Determine the (x, y) coordinate at the center of the cell enclosing the given text.  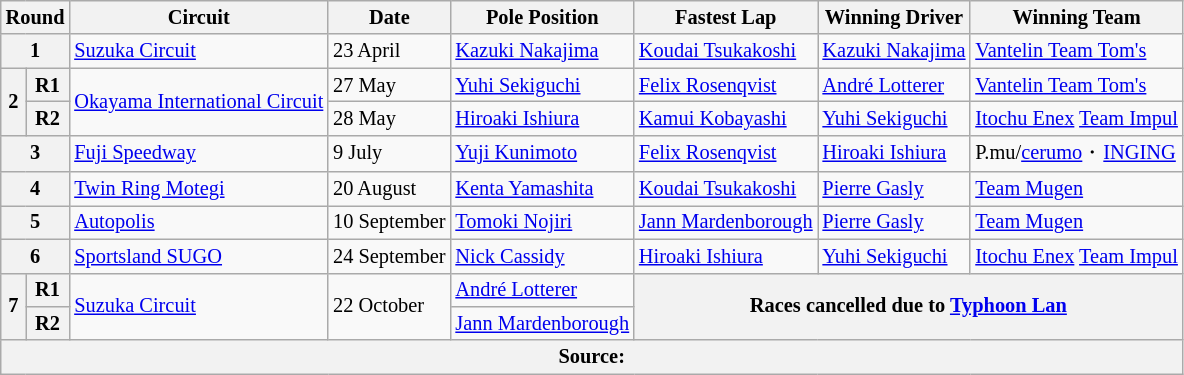
Winning Driver (894, 17)
20 August (389, 189)
P.mu/cerumo・INGING (1076, 154)
23 April (389, 51)
Date (389, 17)
24 September (389, 256)
Yuji Kunimoto (542, 154)
28 May (389, 118)
7 (14, 306)
3 (36, 154)
Autopolis (198, 222)
Races cancelled due to Typhoon Lan (908, 306)
5 (36, 222)
1 (36, 51)
Pole Position (542, 17)
Fuji Speedway (198, 154)
Okayama International Circuit (198, 102)
Kenta Yamashita (542, 189)
4 (36, 189)
6 (36, 256)
10 September (389, 222)
Sportsland SUGO (198, 256)
Circuit (198, 17)
2 (14, 102)
Winning Team (1076, 17)
Kamui Kobayashi (726, 118)
9 July (389, 154)
Nick Cassidy (542, 256)
Fastest Lap (726, 17)
27 May (389, 85)
Round (36, 17)
Twin Ring Motegi (198, 189)
Tomoki Nojiri (542, 222)
Source: (592, 357)
22 October (389, 306)
